Detect which cell encompasses the target text, then output its (x, y) center coordinate. 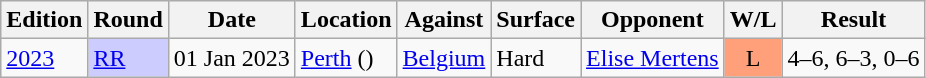
Belgium (444, 58)
01 Jan 2023 (232, 58)
Against (444, 20)
2023 (44, 58)
RR (128, 58)
Surface (536, 20)
Hard (536, 58)
Round (128, 20)
W/L (753, 20)
Opponent (653, 20)
Result (854, 20)
4–6, 6–3, 0–6 (854, 58)
Elise Mertens (653, 58)
Location (346, 20)
Edition (44, 20)
Perth () (346, 58)
Date (232, 20)
L (753, 58)
